From the cell containing the given text, extract its center point as (X, Y) coordinate. 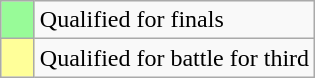
Qualified for finals (174, 20)
Qualified for battle for third (174, 58)
